Extract the [x, y] coordinate from the center of the cell holding the provided text.  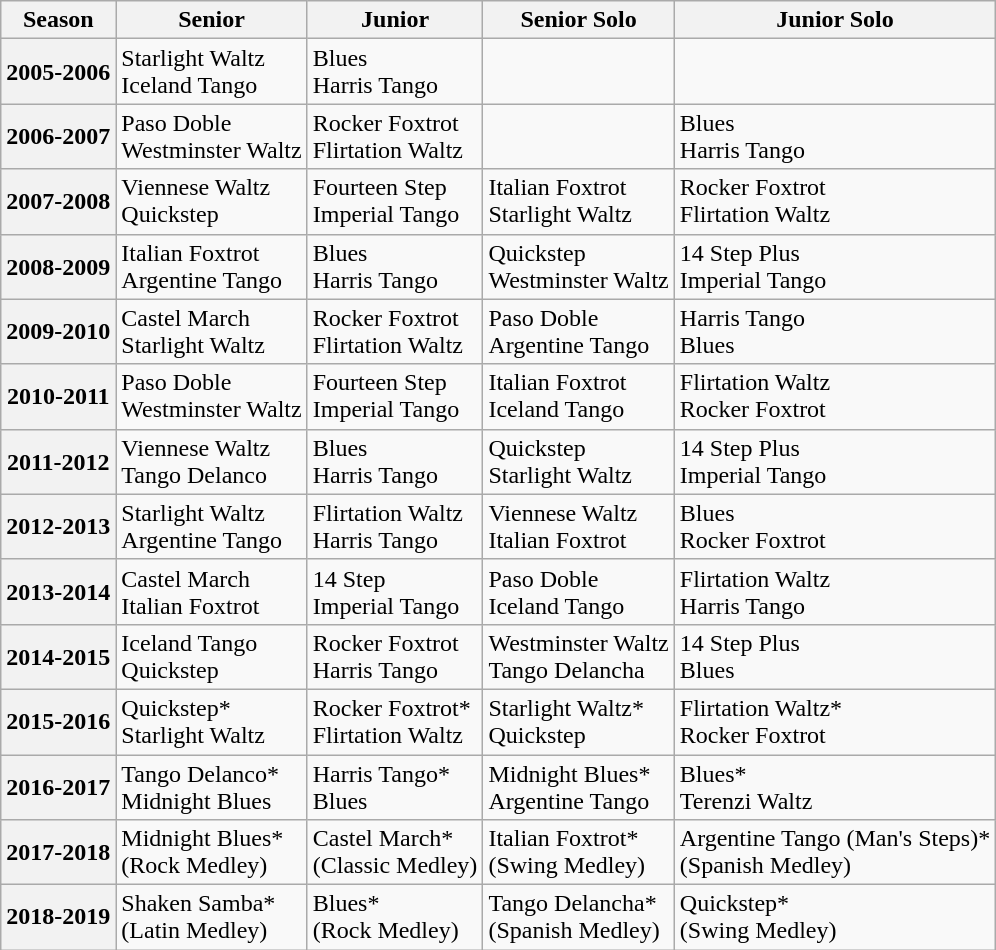
Midnight Blues* Argentine Tango [578, 786]
Italian Foxtrot Iceland Tango [578, 396]
Starlight Waltz Iceland Tango [212, 72]
2005-2006 [58, 72]
2012-2013 [58, 526]
14 Step Plus Blues [834, 656]
2014-2015 [58, 656]
Starlight Waltz* Quickstep [578, 722]
Italian Foxtrot Argentine Tango [212, 266]
Senior [212, 20]
Junior Solo [834, 20]
Viennese Waltz Quickstep [212, 202]
Viennese Waltz Italian Foxtrot [578, 526]
Italian Foxtrot* (Swing Medley) [578, 852]
Flirtation Waltz* Rocker Foxtrot [834, 722]
2010-2011 [58, 396]
Flirtation Waltz Rocker Foxtrot [834, 396]
14 Step Imperial Tango [395, 592]
2006-2007 [58, 136]
Season [58, 20]
Castel March* (Classic Medley) [395, 852]
Quickstep* (Swing Medley) [834, 918]
Tango Delanco* Midnight Blues [212, 786]
Tango Delancha* (Spanish Medley) [578, 918]
Quickstep Westminster Waltz [578, 266]
Rocker Foxtrot Harris Tango [395, 656]
Castel March Starlight Waltz [212, 332]
Iceland Tango Quickstep [212, 656]
Harris Tango Blues [834, 332]
Castel March Italian Foxtrot [212, 592]
2007-2008 [58, 202]
Blues Rocker Foxtrot [834, 526]
Argentine Tango (Man's Steps)* (Spanish Medley) [834, 852]
Quickstep Starlight Waltz [578, 462]
Blues* (Rock Medley) [395, 918]
Junior [395, 20]
Rocker Foxtrot* Flirtation Waltz [395, 722]
Shaken Samba* (Latin Medley) [212, 918]
Blues* Terenzi Waltz [834, 786]
Midnight Blues* (Rock Medley) [212, 852]
2013-2014 [58, 592]
2016-2017 [58, 786]
Westminster Waltz Tango Delancha [578, 656]
2011-2012 [58, 462]
Paso Doble Iceland Tango [578, 592]
Harris Tango* Blues [395, 786]
2017-2018 [58, 852]
Quickstep* Starlight Waltz [212, 722]
2018-2019 [58, 918]
Paso Doble Argentine Tango [578, 332]
Italian Foxtrot Starlight Waltz [578, 202]
Viennese Waltz Tango Delanco [212, 462]
Starlight Waltz Argentine Tango [212, 526]
Senior Solo [578, 20]
2015-2016 [58, 722]
2008-2009 [58, 266]
2009-2010 [58, 332]
